From the cell containing the given text, extract its center point as (X, Y) coordinate. 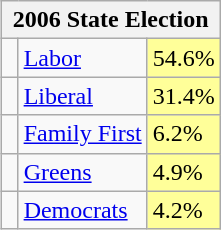
2006 State Election (110, 20)
Democrats (82, 210)
31.4% (184, 96)
Family First (82, 134)
6.2% (184, 134)
4.2% (184, 210)
Greens (82, 172)
4.9% (184, 172)
Liberal (82, 96)
54.6% (184, 58)
Labor (82, 58)
